Determine the [x, y] coordinate at the center of the cell enclosing the given text.  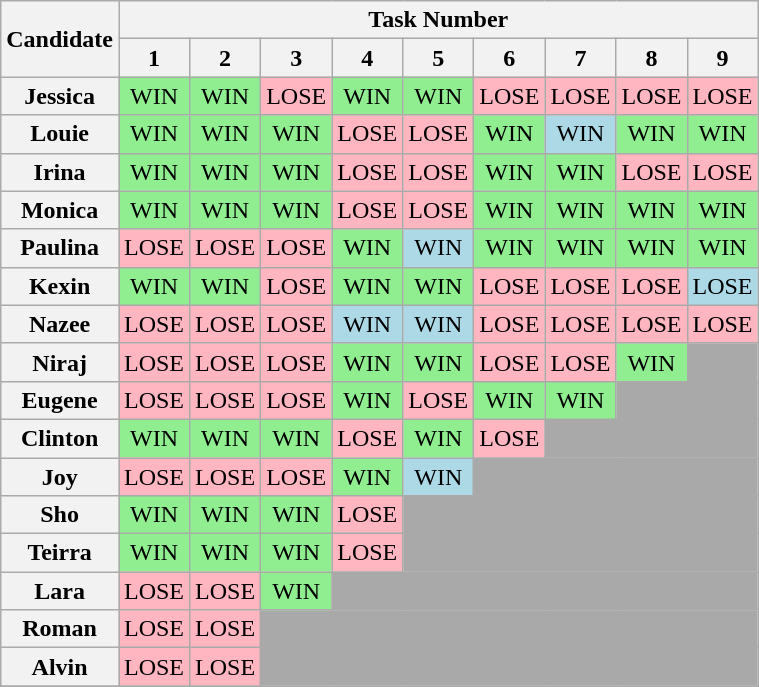
7 [580, 58]
Monica [60, 210]
Niraj [60, 362]
Task Number [438, 20]
Irina [60, 172]
Lara [60, 591]
Candidate [60, 39]
9 [722, 58]
Joy [60, 477]
Kexin [60, 286]
Eugene [60, 400]
6 [510, 58]
Roman [60, 629]
Jessica [60, 96]
1 [154, 58]
Paulina [60, 248]
4 [368, 58]
3 [296, 58]
Alvin [60, 667]
Nazee [60, 324]
8 [652, 58]
Louie [60, 134]
Clinton [60, 438]
Teirra [60, 553]
5 [438, 58]
Sho [60, 515]
2 [226, 58]
